Return (x, y) of the center of cell containing provided text 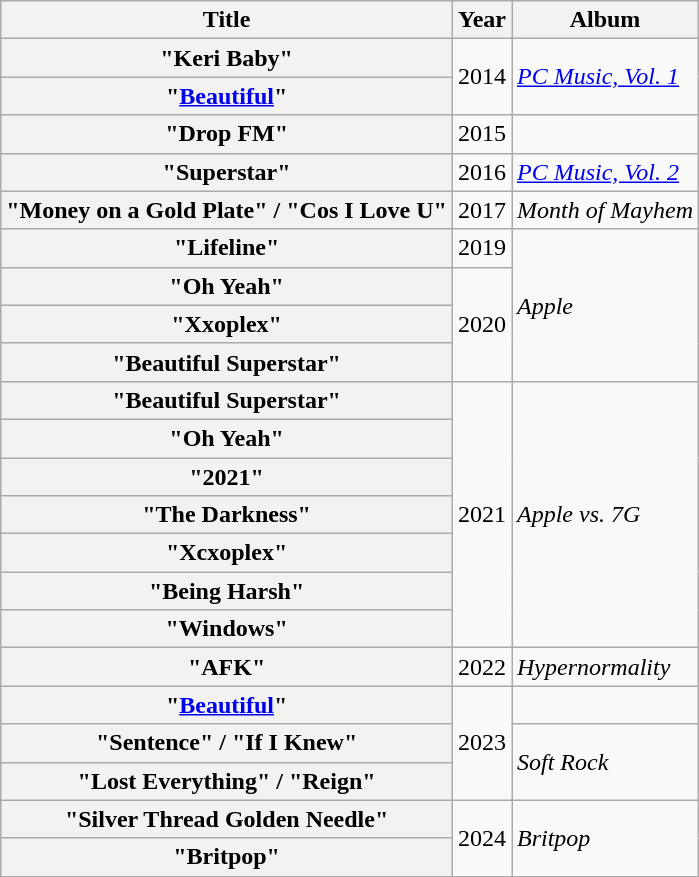
2017 (482, 210)
"AFK" (227, 667)
"Being Harsh" (227, 591)
"Drop FM" (227, 134)
Month of Mayhem (606, 210)
"Keri Baby" (227, 58)
"Windows" (227, 629)
"Money on a Gold Plate" / "Cos I Love U" (227, 210)
"The Darkness" (227, 515)
Album (606, 20)
2021 (482, 514)
2016 (482, 172)
Apple vs. 7G (606, 514)
2022 (482, 667)
2024 (482, 838)
"Xcxoplex" (227, 553)
Hypernormality (606, 667)
"Sentence" / "If I Knew" (227, 743)
PC Music, Vol. 2 (606, 172)
"Lost Everything" / "Reign" (227, 781)
Title (227, 20)
2023 (482, 743)
"Britpop" (227, 857)
"2021" (227, 477)
"Silver Thread Golden Needle" (227, 819)
"Xxoplex" (227, 324)
Apple (606, 305)
Year (482, 20)
2019 (482, 248)
"Superstar" (227, 172)
"Lifeline" (227, 248)
Britpop (606, 838)
PC Music, Vol. 1 (606, 77)
2020 (482, 324)
2015 (482, 134)
Soft Rock (606, 762)
2014 (482, 77)
